Scan for the cell matching the given text and deliver its (x, y) coordinate at center. 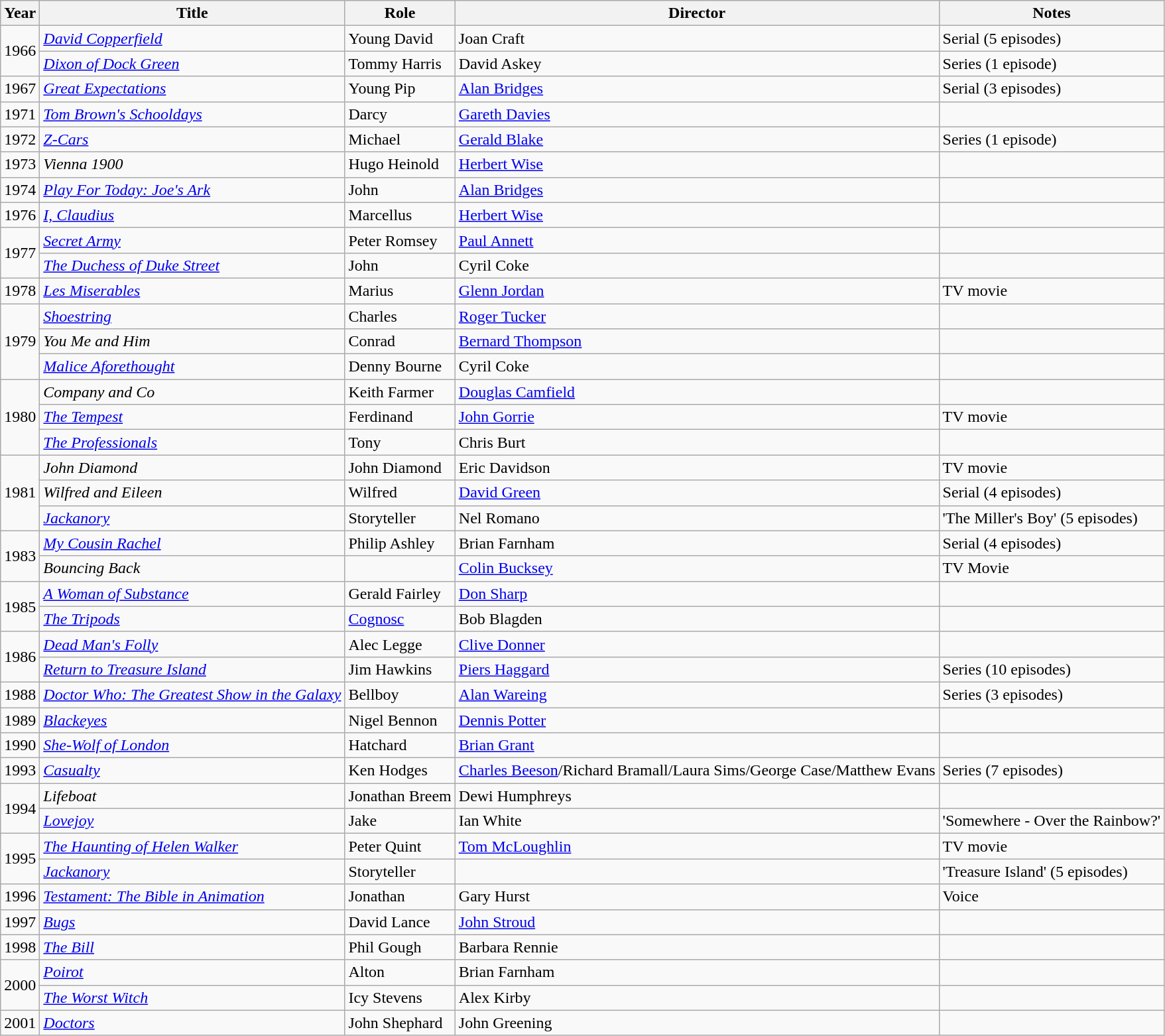
1966 (20, 51)
Dewi Humphreys (697, 796)
Hugo Heinold (400, 164)
Roger Tucker (697, 316)
My Cousin Rachel (192, 543)
The Tempest (192, 417)
Serial (5 episodes) (1052, 38)
Cognosc (400, 619)
Lovejoy (192, 821)
'Treasure Island' (5 episodes) (1052, 872)
1997 (20, 922)
Denny Bourne (400, 367)
Malice Aforethought (192, 367)
1989 (20, 720)
I, Claudius (192, 215)
Peter Romsey (400, 240)
The Worst Witch (192, 998)
Doctor Who: The Greatest Show in the Galaxy (192, 694)
Gareth Davies (697, 114)
Doctors (192, 1023)
1990 (20, 745)
1988 (20, 694)
Dead Man's Folly (192, 644)
1998 (20, 947)
1974 (20, 190)
Bouncing Back (192, 568)
Ken Hodges (400, 771)
Play For Today: Joe's Ark (192, 190)
Bellboy (400, 694)
Wilfred (400, 493)
Notes (1052, 13)
Bob Blagden (697, 619)
She-Wolf of London (192, 745)
Role (400, 13)
Gerald Fairley (400, 594)
Jonathan (400, 897)
Company and Co (192, 392)
You Me and Him (192, 342)
Wilfred and Eileen (192, 493)
1986 (20, 657)
1993 (20, 771)
Series (7 episodes) (1052, 771)
2001 (20, 1023)
Philip Ashley (400, 543)
Keith Farmer (400, 392)
Les Miserables (192, 291)
Secret Army (192, 240)
John Shephard (400, 1023)
1977 (20, 253)
Young David (400, 38)
Glenn Jordan (697, 291)
John Stroud (697, 922)
Barbara Rennie (697, 947)
1995 (20, 859)
Colin Bucksey (697, 568)
Bugs (192, 922)
Conrad (400, 342)
Shoestring (192, 316)
Marius (400, 291)
1980 (20, 417)
David Askey (697, 64)
The Professionals (192, 442)
Peter Quint (400, 846)
Joan Craft (697, 38)
Charles Beeson/Richard Bramall/Laura Sims/George Case/Matthew Evans (697, 771)
1981 (20, 493)
Clive Donner (697, 644)
1978 (20, 291)
John Gorrie (697, 417)
1985 (20, 606)
Great Expectations (192, 89)
Lifeboat (192, 796)
Voice (1052, 897)
The Duchess of Duke Street (192, 265)
The Bill (192, 947)
Serial (3 episodes) (1052, 89)
1971 (20, 114)
Piers Haggard (697, 669)
Gerald Blake (697, 139)
Alton (400, 972)
David Copperfield (192, 38)
'The Miller's Boy' (5 episodes) (1052, 518)
The Haunting of Helen Walker (192, 846)
Director (697, 13)
1972 (20, 139)
Chris Burt (697, 442)
Paul Annett (697, 240)
Return to Treasure Island (192, 669)
Tommy Harris (400, 64)
1967 (20, 89)
Douglas Camfield (697, 392)
Darcy (400, 114)
Year (20, 13)
Hatchard (400, 745)
Bernard Thompson (697, 342)
John Greening (697, 1023)
Poirot (192, 972)
Eric Davidson (697, 468)
Testament: The Bible in Animation (192, 897)
Charles (400, 316)
TV Movie (1052, 568)
Dixon of Dock Green (192, 64)
Series (3 episodes) (1052, 694)
1994 (20, 809)
Dennis Potter (697, 720)
Icy Stevens (400, 998)
Tony (400, 442)
Brian Grant (697, 745)
Ian White (697, 821)
Casualty (192, 771)
Tom Brown's Schooldays (192, 114)
Michael (400, 139)
Phil Gough (400, 947)
Marcellus (400, 215)
Don Sharp (697, 594)
A Woman of Substance (192, 594)
'Somewhere - Over the Rainbow?' (1052, 821)
Tom McLoughlin (697, 846)
Series (10 episodes) (1052, 669)
Ferdinand (400, 417)
Z-Cars (192, 139)
2000 (20, 985)
1973 (20, 164)
Title (192, 13)
David Lance (400, 922)
Jim Hawkins (400, 669)
Alex Kirby (697, 998)
David Green (697, 493)
Gary Hurst (697, 897)
Nigel Bennon (400, 720)
Young Pip (400, 89)
Vienna 1900 (192, 164)
1983 (20, 556)
1996 (20, 897)
Alec Legge (400, 644)
Jonathan Breem (400, 796)
Alan Wareing (697, 694)
1979 (20, 342)
Blackeyes (192, 720)
Jake (400, 821)
The Tripods (192, 619)
1976 (20, 215)
Nel Romano (697, 518)
